Return the [x, y] coordinate for the center point of the cell that contains the specified text.  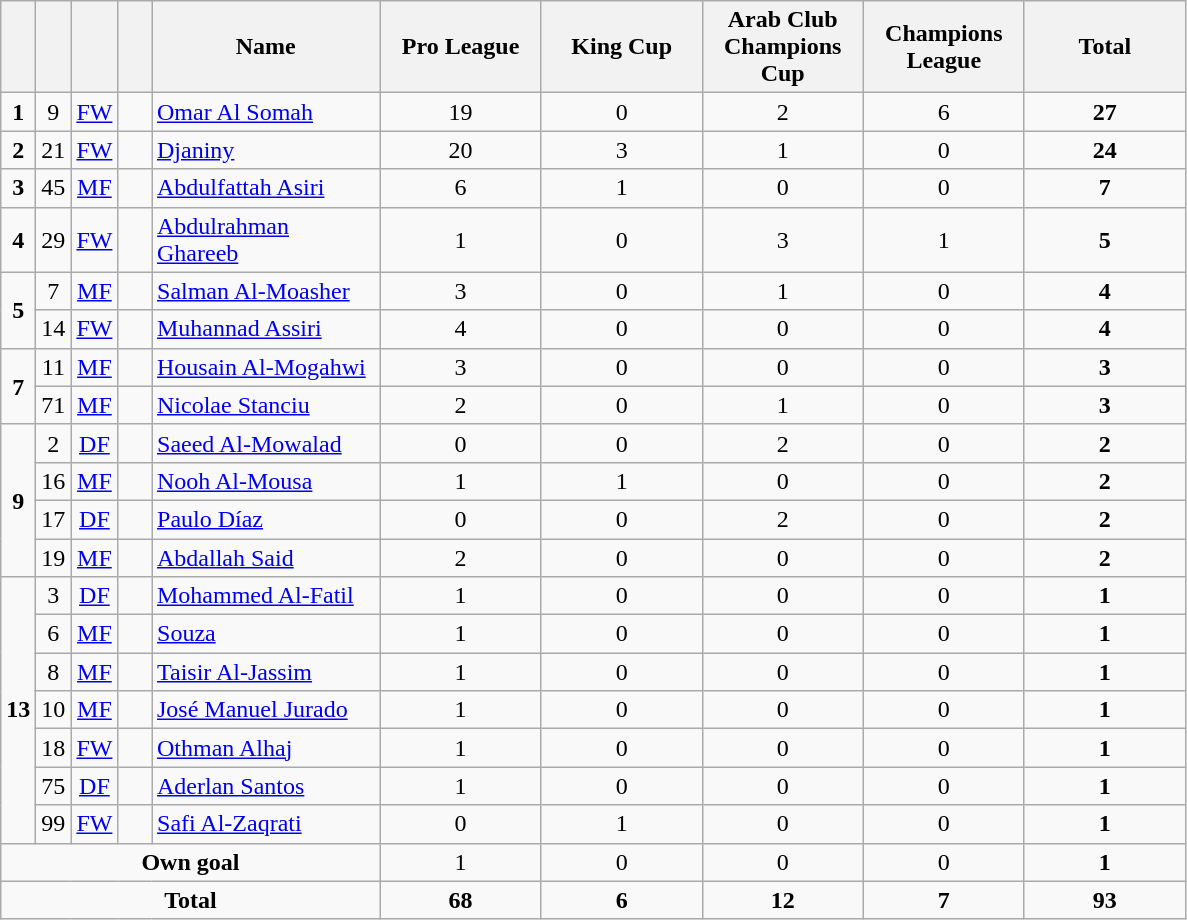
Champions League [944, 47]
Paulo Díaz [266, 519]
17 [54, 519]
75 [54, 786]
Nicolae Stanciu [266, 405]
29 [54, 240]
Nooh Al-Mousa [266, 481]
18 [54, 748]
20 [460, 150]
Souza [266, 634]
16 [54, 481]
21 [54, 150]
Othman Alhaj [266, 748]
93 [1104, 900]
Taisir Al-Jassim [266, 672]
José Manuel Jurado [266, 710]
Abdulrahman Ghareeb [266, 240]
45 [54, 188]
Name [266, 47]
Muhannad Assiri [266, 329]
Safi Al-Zaqrati [266, 824]
27 [1104, 112]
71 [54, 405]
Arab Club Champions Cup [782, 47]
10 [54, 710]
Omar Al Somah [266, 112]
Abdallah Said [266, 557]
Salman Al-Moasher [266, 291]
11 [54, 367]
14 [54, 329]
12 [782, 900]
13 [18, 710]
Mohammed Al-Fatil [266, 596]
99 [54, 824]
Own goal [190, 862]
24 [1104, 150]
Aderlan Santos [266, 786]
Djaniny [266, 150]
Saeed Al-Mowalad [266, 443]
Pro League [460, 47]
Housain Al-Mogahwi [266, 367]
68 [460, 900]
Abdulfattah Asiri [266, 188]
8 [54, 672]
King Cup [622, 47]
